Output the (x, y) coordinate of the center of the cell containing the given text.  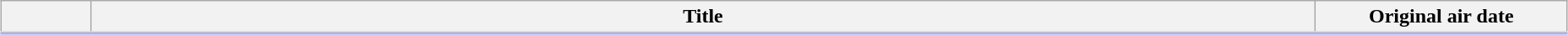
Original air date (1441, 17)
Title (703, 17)
